Capture the cell that displays the provided text and extract its [x, y] central coordinate. 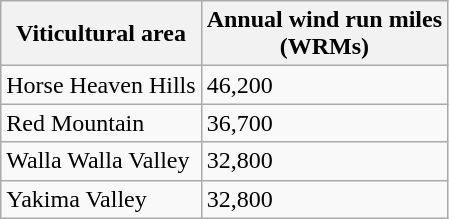
Yakima Valley [101, 199]
36,700 [324, 123]
Viticultural area [101, 34]
Walla Walla Valley [101, 161]
Annual wind run miles(WRMs) [324, 34]
Red Mountain [101, 123]
46,200 [324, 85]
Horse Heaven Hills [101, 85]
